Detect which cell encompasses the target text, then output its [x, y] center coordinate. 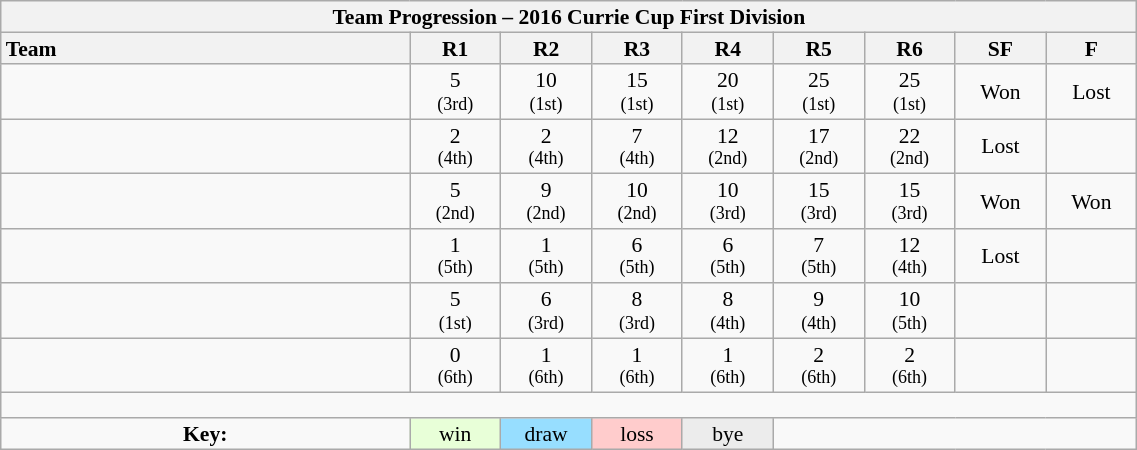
9 (4th) [818, 312]
R2 [546, 49]
win [456, 434]
bye [728, 434]
Key: [206, 434]
loss [638, 434]
SF [1000, 49]
12 (2nd) [728, 146]
9 (2nd) [546, 202]
7 (4th) [638, 146]
22 (2nd) [910, 146]
10 (2nd) [638, 202]
R3 [638, 49]
Team Progression – 2016 Currie Cup First Division [569, 17]
20 (1st) [728, 92]
0 (6th) [456, 366]
R6 [910, 49]
10 (3rd) [728, 202]
draw [546, 434]
8 (3rd) [638, 312]
R4 [728, 49]
Team [206, 49]
8 (4th) [728, 312]
5 (1st) [456, 312]
10 (1st) [546, 92]
F [1092, 49]
12 (4th) [910, 256]
5 (2nd) [456, 202]
17 (2nd) [818, 146]
10 (5th) [910, 312]
15 (1st) [638, 92]
R1 [456, 49]
7 (5th) [818, 256]
R5 [818, 49]
6 (3rd) [546, 312]
5 (3rd) [456, 92]
